Extract the (x, y) coordinate from the center of the cell holding the provided text.  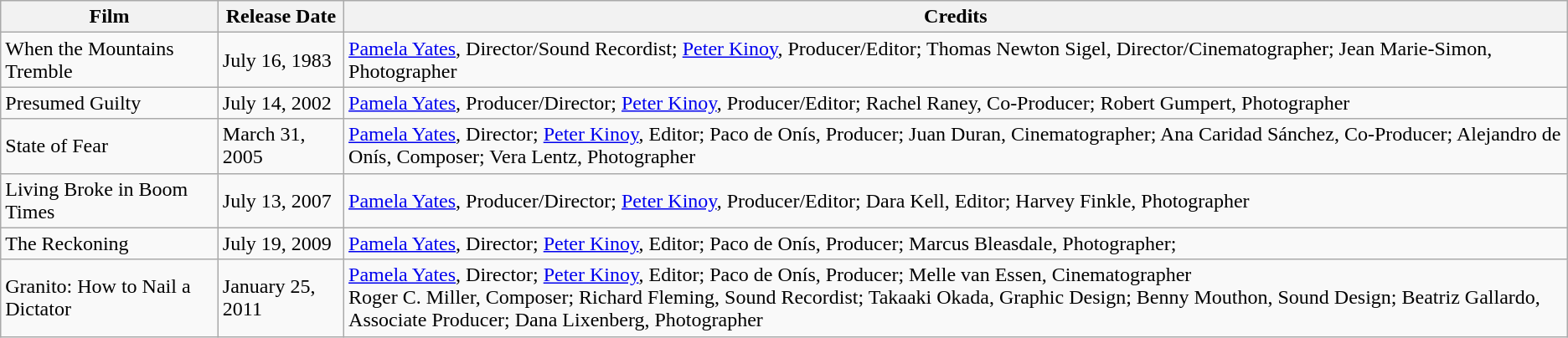
January 25, 2011 (281, 298)
Pamela Yates, Director; Peter Kinoy, Editor; Paco de Onís, Producer; Marcus Bleasdale, Photographer; (957, 243)
Pamela Yates, Producer/Director; Peter Kinoy, Producer/Editor; Dara Kell, Editor; Harvey Finkle, Photographer (957, 201)
Living Broke in Boom Times (110, 201)
Film (110, 17)
July 14, 2002 (281, 103)
The Reckoning (110, 243)
July 19, 2009 (281, 243)
Granito: How to Nail a Dictator (110, 298)
March 31, 2005 (281, 146)
Presumed Guilty (110, 103)
July 13, 2007 (281, 201)
When the Mountains Tremble (110, 60)
Pamela Yates, Director/Sound Recordist; Peter Kinoy, Producer/Editor; Thomas Newton Sigel, Director/Cinematographer; Jean Marie-Simon, Photographer (957, 60)
Credits (957, 17)
Release Date (281, 17)
July 16, 1983 (281, 60)
State of Fear (110, 146)
Pamela Yates, Producer/Director; Peter Kinoy, Producer/Editor; Rachel Raney, Co-Producer; Robert Gumpert, Photographer (957, 103)
